Capture the cell that displays the provided text and extract its (X, Y) central coordinate. 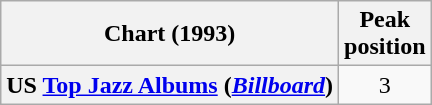
3 (385, 85)
Chart (1993) (170, 34)
Peakposition (385, 34)
US Top Jazz Albums (Billboard) (170, 85)
